Capture the cell that displays the provided text and extract its [x, y] central coordinate. 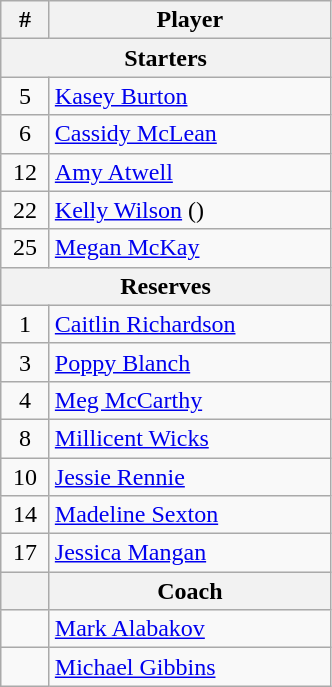
4 [26, 400]
1 [26, 324]
Megan McKay [190, 248]
Amy Atwell [190, 172]
Cassidy McLean [190, 134]
12 [26, 172]
Poppy Blanch [190, 362]
3 [26, 362]
Mark Alabakov [190, 629]
6 [26, 134]
5 [26, 96]
Reserves [166, 286]
8 [26, 438]
Jessica Mangan [190, 553]
25 [26, 248]
Millicent Wicks [190, 438]
Player [190, 20]
Meg McCarthy [190, 400]
10 [26, 477]
Kasey Burton [190, 96]
Coach [190, 591]
# [26, 20]
Jessie Rennie [190, 477]
Madeline Sexton [190, 515]
Michael Gibbins [190, 667]
22 [26, 210]
14 [26, 515]
17 [26, 553]
Caitlin Richardson [190, 324]
Starters [166, 58]
Kelly Wilson () [190, 210]
